Extract the [X, Y] coordinate from the center of the cell holding the provided text.  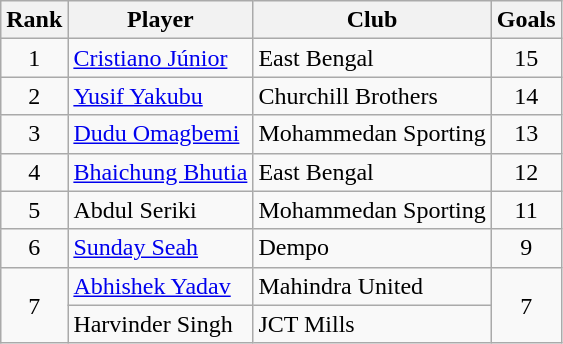
JCT Mills [372, 324]
Dempo [372, 248]
Harvinder Singh [160, 324]
Churchill Brothers [372, 96]
11 [526, 210]
13 [526, 134]
9 [526, 248]
Club [372, 20]
Dudu Omagbemi [160, 134]
Cristiano Júnior [160, 58]
4 [34, 172]
Bhaichung Bhutia [160, 172]
Yusif Yakubu [160, 96]
1 [34, 58]
Player [160, 20]
Goals [526, 20]
Rank [34, 20]
Abdul Seriki [160, 210]
3 [34, 134]
2 [34, 96]
12 [526, 172]
15 [526, 58]
Abhishek Yadav [160, 286]
Sunday Seah [160, 248]
Mahindra United [372, 286]
5 [34, 210]
14 [526, 96]
6 [34, 248]
